Search for the cell housing the specified text and yield its [x, y] center coordinate. 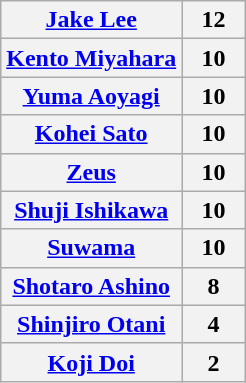
Shinjiro Otani [92, 324]
12 [214, 20]
Shuji Ishikawa [92, 210]
4 [214, 324]
2 [214, 362]
8 [214, 286]
Kohei Sato [92, 134]
Zeus [92, 172]
Yuma Aoyagi [92, 96]
Koji Doi [92, 362]
Shotaro Ashino [92, 286]
Suwama [92, 248]
Kento Miyahara [92, 58]
Jake Lee [92, 20]
